Output the [x, y] coordinate of the center of the cell containing the given text.  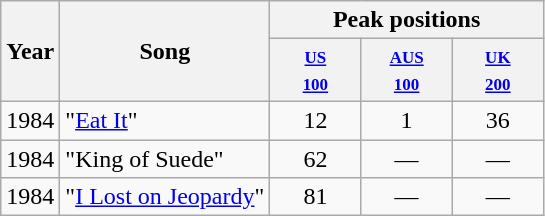
"I Lost on Jeopardy" [165, 197]
"King of Suede" [165, 159]
1 [406, 120]
Song [165, 52]
81 [316, 197]
Peak positions [407, 20]
62 [316, 159]
AUS100 [406, 70]
"Eat It" [165, 120]
US100 [316, 70]
36 [498, 120]
12 [316, 120]
UK200 [498, 70]
Year [30, 52]
